Pinpoint the cell where the given text exists, returning its [X, Y] midpoint coordinate. 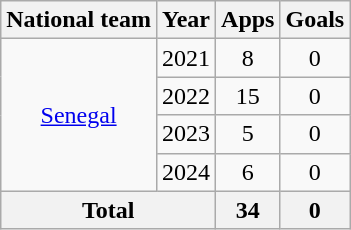
Total [108, 210]
2024 [186, 172]
Apps [248, 20]
2021 [186, 58]
34 [248, 210]
6 [248, 172]
Goals [315, 20]
Senegal [79, 115]
2022 [186, 96]
2023 [186, 134]
Year [186, 20]
5 [248, 134]
8 [248, 58]
National team [79, 20]
15 [248, 96]
